Capture the cell that displays the provided text and extract its (x, y) central coordinate. 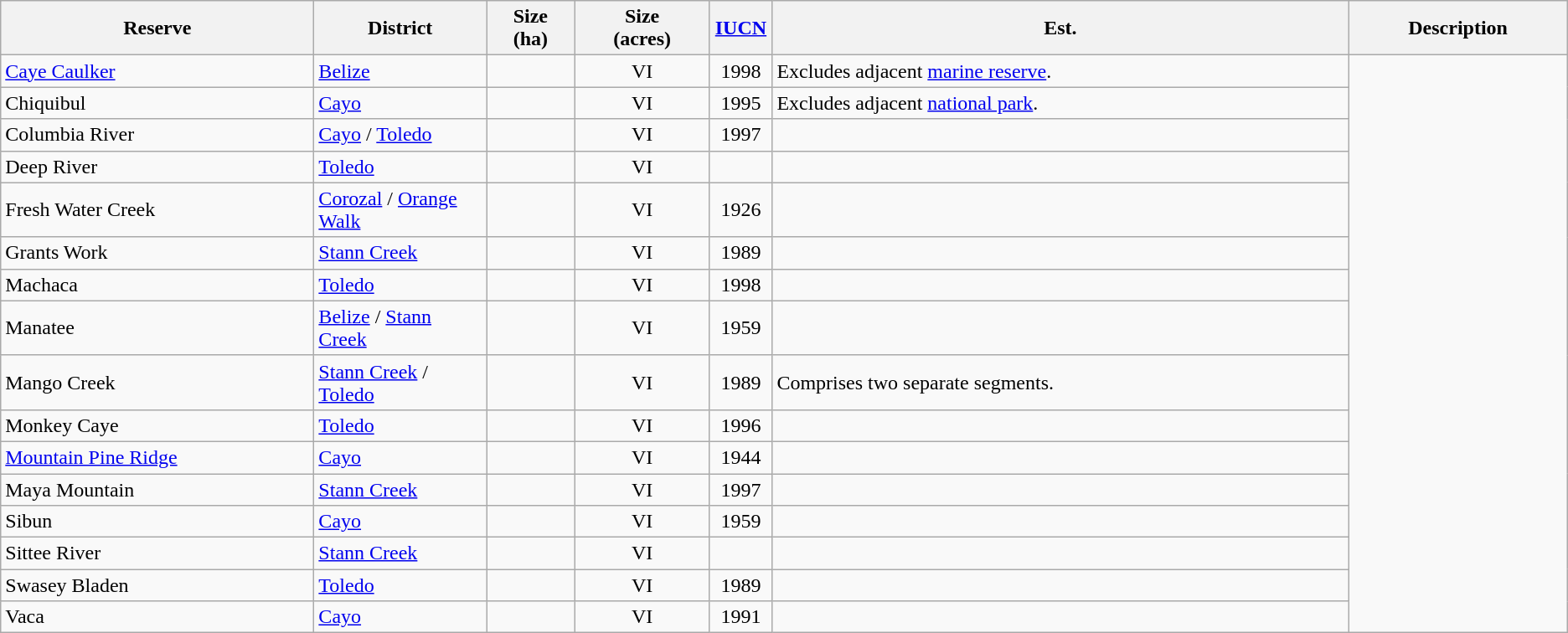
District (400, 28)
Machaca (157, 285)
IUCN (740, 28)
Mountain Pine Ridge (157, 457)
Excludes adjacent national park. (1060, 103)
Deep River (157, 167)
Corozal / Orange Walk (400, 209)
Stann Creek / Toledo (400, 382)
Swasey Bladen (157, 585)
Columbia River (157, 135)
Est. (1060, 28)
Manatee (157, 328)
Comprises two separate segments. (1060, 382)
Mango Creek (157, 382)
Caye Caulker (157, 71)
Vaca (157, 617)
Cayo / Toledo (400, 135)
1995 (740, 103)
Sittee River (157, 553)
1996 (740, 425)
Reserve (157, 28)
1991 (740, 617)
Maya Mountain (157, 490)
1944 (740, 457)
Belize / Stann Creek (400, 328)
Excludes adjacent marine reserve. (1060, 71)
Monkey Caye (157, 425)
Size(ha) (531, 28)
Grants Work (157, 253)
Sibun (157, 522)
Size(acres) (642, 28)
1926 (740, 209)
Chiquibul (157, 103)
Belize (400, 71)
Fresh Water Creek (157, 209)
Description (1457, 28)
